Capture the cell that displays the provided text and extract its (X, Y) central coordinate. 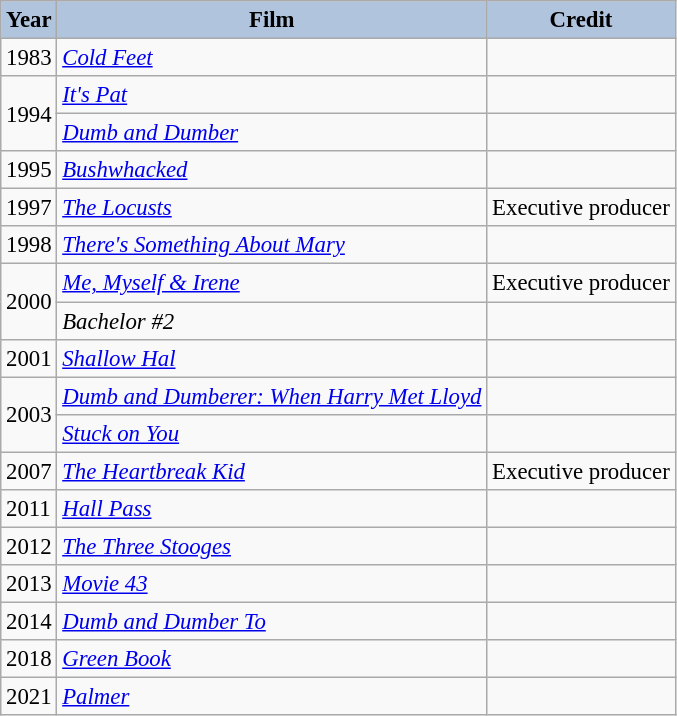
2000 (29, 302)
Me, Myself & Irene (272, 283)
Year (29, 20)
1994 (29, 114)
Bushwhacked (272, 170)
Credit (581, 20)
2014 (29, 621)
The Heartbreak Kid (272, 471)
2011 (29, 509)
Dumb and Dumberer: When Harry Met Lloyd (272, 396)
Palmer (272, 697)
Cold Feet (272, 58)
2013 (29, 584)
Dumb and Dumber (272, 133)
Hall Pass (272, 509)
Stuck on You (272, 433)
2012 (29, 546)
1998 (29, 245)
It's Pat (272, 95)
The Locusts (272, 208)
Bachelor #2 (272, 321)
Green Book (272, 659)
1983 (29, 58)
2018 (29, 659)
Dumb and Dumber To (272, 621)
Movie 43 (272, 584)
1995 (29, 170)
2021 (29, 697)
2001 (29, 358)
2007 (29, 471)
Film (272, 20)
The Three Stooges (272, 546)
2003 (29, 414)
1997 (29, 208)
Shallow Hal (272, 358)
There's Something About Mary (272, 245)
